Scan for the cell matching the given text and deliver its (x, y) coordinate at center. 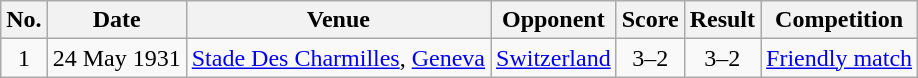
Switzerland (554, 58)
Friendly match (840, 58)
Competition (840, 20)
Opponent (554, 20)
No. (24, 20)
Venue (338, 20)
Score (650, 20)
1 (24, 58)
24 May 1931 (116, 58)
Stade Des Charmilles, Geneva (338, 58)
Result (722, 20)
Date (116, 20)
